For the text-containing cell, return its midpoint in (x, y) coordinate format. 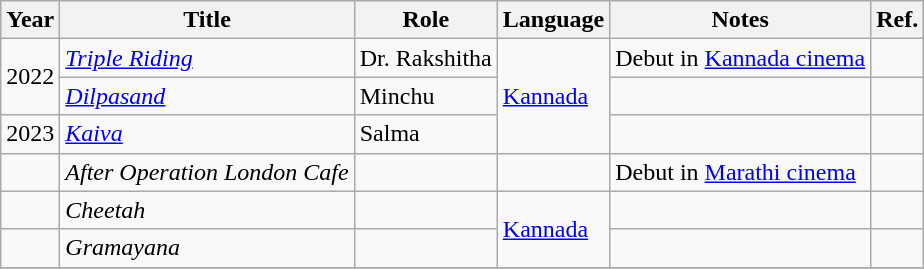
Year (30, 20)
Title (207, 20)
Triple Riding (207, 58)
Role (426, 20)
Kaiva (207, 134)
Dr. Rakshitha (426, 58)
Debut in Kannada cinema (740, 58)
Cheetah (207, 210)
Ref. (898, 20)
2022 (30, 77)
Salma (426, 134)
Minchu (426, 96)
Language (553, 20)
Notes (740, 20)
Debut in Marathi cinema (740, 172)
Gramayana (207, 248)
Dilpasand (207, 96)
2023 (30, 134)
After Operation London Cafe (207, 172)
